Find where the given text appears and provide that cell's center as (X, Y) coordinate. 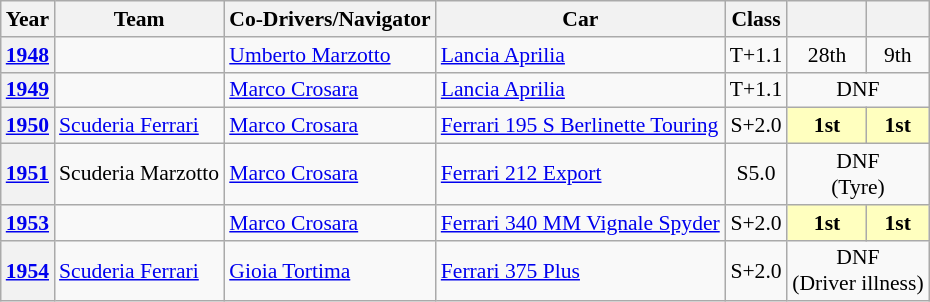
Ferrari 340 MM Vignale Spyder (580, 223)
Umberto Marzotto (330, 55)
28th (827, 55)
Scuderia Marzotto (139, 174)
Ferrari 375 Plus (580, 270)
DNF (858, 90)
Class (756, 19)
Gioia Tortima (330, 270)
1954 (28, 270)
1953 (28, 223)
1950 (28, 126)
S5.0 (756, 174)
Ferrari 212 Export (580, 174)
Team (139, 19)
Year (28, 19)
9th (898, 55)
1948 (28, 55)
Ferrari 195 S Berlinette Touring (580, 126)
Co-Drivers/Navigator (330, 19)
Car (580, 19)
1949 (28, 90)
DNF(Tyre) (858, 174)
DNF(Driver illness) (858, 270)
1951 (28, 174)
